Extract the [x, y] coordinate from the center of the cell holding the provided text.  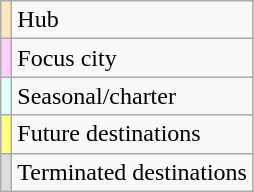
Terminated destinations [132, 172]
Hub [132, 20]
Seasonal/charter [132, 96]
Focus city [132, 58]
Future destinations [132, 134]
